For the text-containing cell, return its midpoint in (x, y) coordinate format. 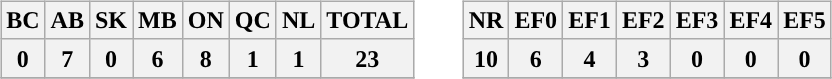
3 (643, 58)
8 (206, 58)
EF0 (536, 20)
SK (110, 20)
NR (486, 20)
7 (67, 58)
QC (252, 20)
EF4 (751, 20)
4 (590, 58)
MB (158, 20)
ON (206, 20)
EF2 (643, 20)
EF3 (697, 20)
NL (298, 20)
BC (23, 20)
10 (486, 58)
EF5 (805, 20)
EF1 (590, 20)
TOTAL (368, 20)
23 (368, 58)
AB (67, 20)
